Extract the [X, Y] coordinate from the center of the cell holding the provided text.  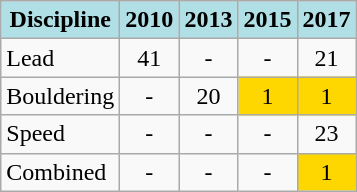
2015 [268, 20]
Discipline [60, 20]
Speed [60, 134]
20 [208, 96]
Combined [60, 172]
Lead [60, 58]
2010 [150, 20]
21 [326, 58]
23 [326, 134]
2017 [326, 20]
Bouldering [60, 96]
2013 [208, 20]
41 [150, 58]
